Determine the [x, y] coordinate at the center of the cell enclosing the given text.  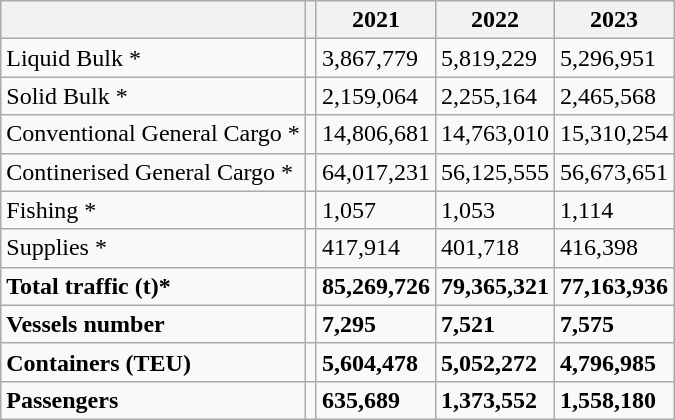
64,017,231 [376, 172]
5,296,951 [614, 58]
Supplies * [154, 248]
1,053 [494, 210]
4,796,985 [614, 362]
Passengers [154, 400]
Vessels number [154, 324]
Total traffic (t)* [154, 286]
2,159,064 [376, 96]
15,310,254 [614, 134]
7,575 [614, 324]
417,914 [376, 248]
14,763,010 [494, 134]
1,558,180 [614, 400]
14,806,681 [376, 134]
Liquid Bulk * [154, 58]
2,255,164 [494, 96]
7,295 [376, 324]
2022 [494, 20]
1,373,552 [494, 400]
7,521 [494, 324]
635,689 [376, 400]
1,114 [614, 210]
401,718 [494, 248]
79,365,321 [494, 286]
Conventional General Cargo * [154, 134]
56,125,555 [494, 172]
5,052,272 [494, 362]
5,604,478 [376, 362]
1,057 [376, 210]
3,867,779 [376, 58]
77,163,936 [614, 286]
5,819,229 [494, 58]
56,673,651 [614, 172]
2021 [376, 20]
85,269,726 [376, 286]
Containers (TEU) [154, 362]
416,398 [614, 248]
Continerised General Cargo * [154, 172]
2023 [614, 20]
2,465,568 [614, 96]
Fishing * [154, 210]
Solid Bulk * [154, 96]
